Provide the [x, y] coordinate of the cell's center where the given text is located.  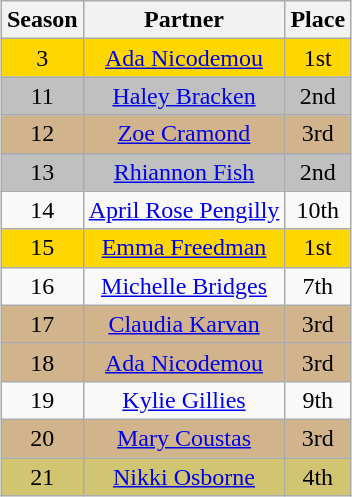
15 [42, 248]
14 [42, 210]
12 [42, 134]
Rhiannon Fish [184, 172]
19 [42, 400]
13 [42, 172]
Emma Freedman [184, 248]
11 [42, 96]
17 [42, 324]
9th [318, 400]
Michelle Bridges [184, 286]
Place [318, 20]
Partner [184, 20]
Claudia Karvan [184, 324]
3 [42, 58]
16 [42, 286]
10th [318, 210]
21 [42, 477]
20 [42, 438]
Haley Bracken [184, 96]
Season [42, 20]
April Rose Pengilly [184, 210]
Zoe Cramond [184, 134]
4th [318, 477]
Nikki Osborne [184, 477]
18 [42, 362]
Kylie Gillies [184, 400]
Mary Coustas [184, 438]
7th [318, 286]
